Determine the (X, Y) coordinate at the center of the cell enclosing the given text.  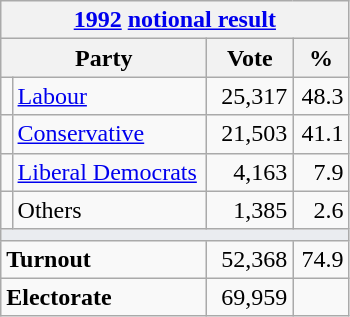
1,385 (250, 210)
74.9 (321, 259)
25,317 (250, 96)
Party (104, 58)
Electorate (104, 297)
Liberal Democrats (110, 172)
52,368 (250, 259)
Vote (250, 58)
41.1 (321, 134)
Labour (110, 96)
4,163 (250, 172)
69,959 (250, 297)
48.3 (321, 96)
Conservative (110, 134)
2.6 (321, 210)
7.9 (321, 172)
Turnout (104, 259)
21,503 (250, 134)
1992 notional result (175, 20)
Others (110, 210)
% (321, 58)
